Extract the [X, Y] coordinate from the center of the cell holding the provided text.  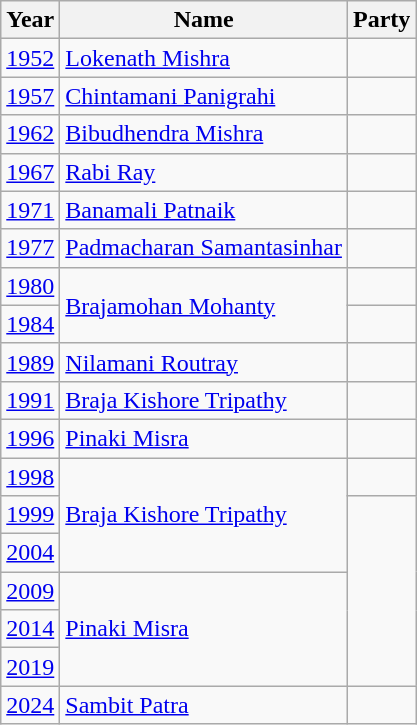
2009 [30, 591]
1989 [30, 362]
1991 [30, 400]
Nilamani Routray [204, 362]
1952 [30, 58]
Banamali Patnaik [204, 210]
Brajamohan Mohanty [204, 305]
Chintamani Panigrahi [204, 96]
Sambit Patra [204, 705]
Name [204, 20]
1967 [30, 172]
Padmacharan Samantasinhar [204, 248]
Year [30, 20]
2014 [30, 629]
Party [381, 20]
2004 [30, 553]
1998 [30, 477]
2019 [30, 667]
1996 [30, 438]
1971 [30, 210]
1999 [30, 515]
1984 [30, 324]
1977 [30, 248]
Rabi Ray [204, 172]
1962 [30, 134]
2024 [30, 705]
Bibudhendra Mishra [204, 134]
Lokenath Mishra [204, 58]
1957 [30, 96]
1980 [30, 286]
